For the text-containing cell, return its midpoint in [x, y] coordinate format. 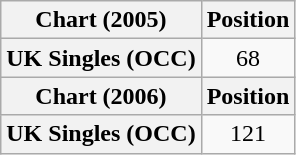
Chart (2006) [101, 96]
Chart (2005) [101, 20]
121 [248, 134]
68 [248, 58]
